Output the [x, y] coordinate of the center of the cell containing the given text.  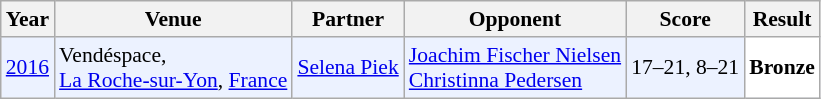
Result [782, 19]
Partner [348, 19]
Venue [173, 19]
Bronze [782, 68]
2016 [28, 68]
17–21, 8–21 [685, 68]
Score [685, 19]
Vendéspace,La Roche-sur-Yon, France [173, 68]
Opponent [515, 19]
Year [28, 19]
Joachim Fischer Nielsen Christinna Pedersen [515, 68]
Selena Piek [348, 68]
